Provide the (x, y) coordinate of the cell's center where the given text is located.  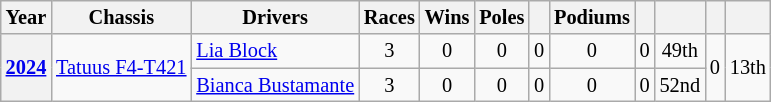
Drivers (275, 17)
Year (26, 17)
52nd (680, 85)
Chassis (121, 17)
Bianca Bustamante (275, 85)
Tatuus F4-T421 (121, 68)
Wins (448, 17)
Lia Block (275, 51)
13th (748, 68)
49th (680, 51)
Races (390, 17)
2024 (26, 68)
Podiums (592, 17)
Poles (502, 17)
